Capture the cell that displays the provided text and extract its (x, y) central coordinate. 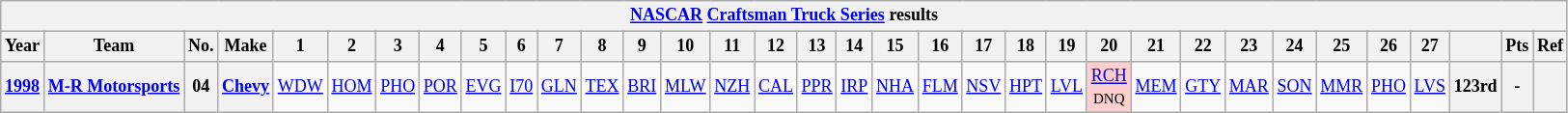
Chevy (246, 87)
NHA (895, 87)
8 (602, 46)
SON (1295, 87)
Ref (1551, 46)
21 (1156, 46)
19 (1066, 46)
25 (1341, 46)
HOM (351, 87)
04 (201, 87)
M-R Motorsports (114, 87)
CAL (776, 87)
5 (483, 46)
10 (685, 46)
23 (1249, 46)
MEM (1156, 87)
LVS (1430, 87)
20 (1109, 46)
Team (114, 46)
11 (732, 46)
IRP (855, 87)
EVG (483, 87)
MLW (685, 87)
NZH (732, 87)
9 (643, 46)
18 (1027, 46)
MMR (1341, 87)
1998 (23, 87)
WDW (300, 87)
7 (560, 46)
26 (1389, 46)
1 (300, 46)
GLN (560, 87)
24 (1295, 46)
2 (351, 46)
16 (940, 46)
BRI (643, 87)
4 (440, 46)
LVL (1066, 87)
I70 (521, 87)
PPR (816, 87)
No. (201, 46)
17 (984, 46)
15 (895, 46)
Year (23, 46)
12 (776, 46)
TEX (602, 87)
22 (1203, 46)
NSV (984, 87)
HPT (1027, 87)
NASCAR Craftsman Truck Series results (784, 15)
FLM (940, 87)
RCHDNQ (1109, 87)
123rd (1475, 87)
GTY (1203, 87)
- (1517, 87)
MAR (1249, 87)
6 (521, 46)
14 (855, 46)
Pts (1517, 46)
13 (816, 46)
3 (398, 46)
POR (440, 87)
27 (1430, 46)
Make (246, 46)
